For the text-containing cell, return its midpoint in (x, y) coordinate format. 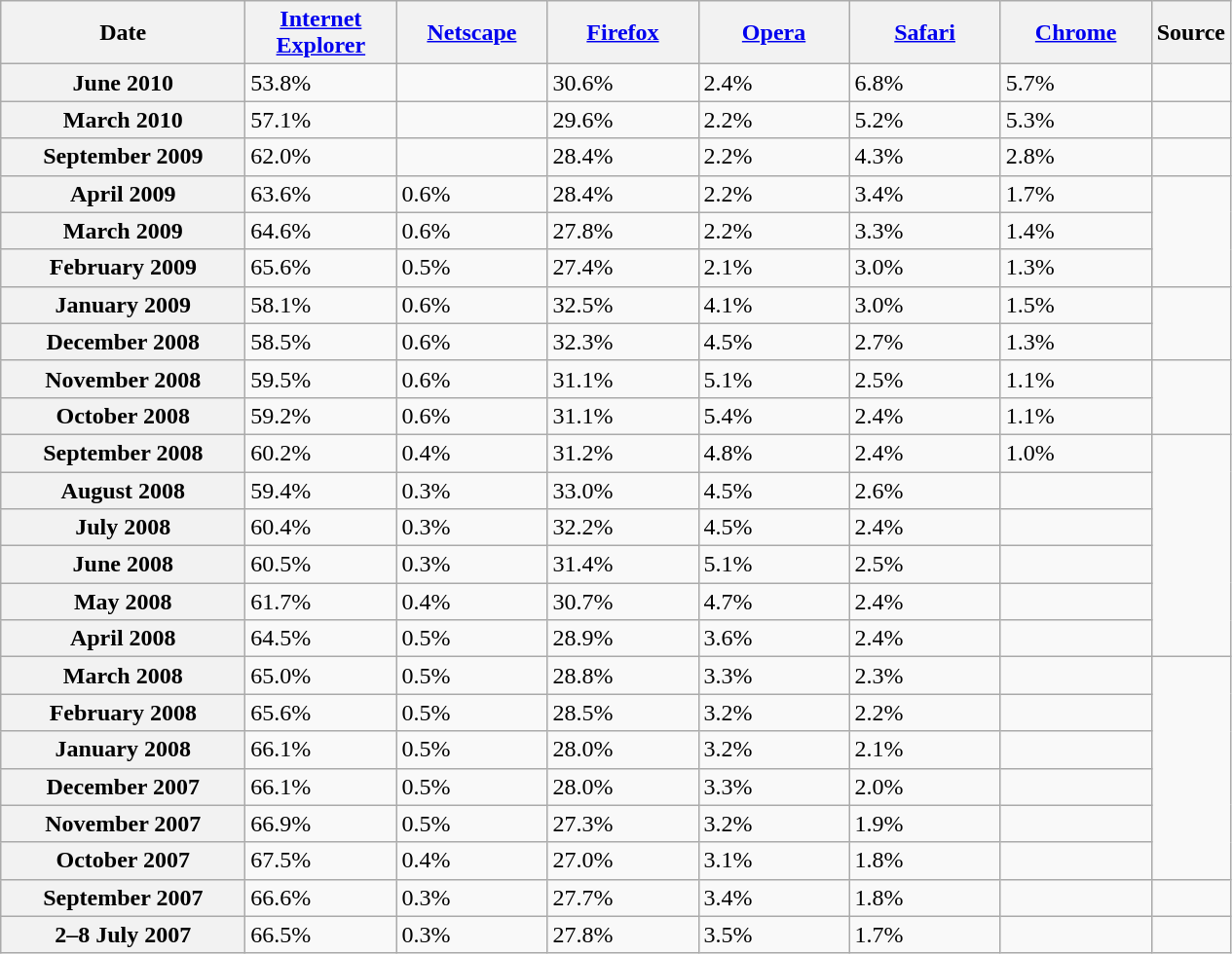
September 2009 (123, 157)
57.1% (321, 120)
60.2% (321, 453)
July 2008 (123, 528)
Firefox (623, 33)
1.9% (925, 824)
28.5% (623, 713)
April 2009 (123, 194)
3.1% (773, 861)
2.0% (925, 787)
September 2008 (123, 453)
66.5% (321, 935)
2–8 July 2007 (123, 935)
59.5% (321, 379)
31.4% (623, 565)
33.0% (623, 490)
Safari (925, 33)
64.5% (321, 639)
32.2% (623, 528)
May 2008 (123, 602)
June 2010 (123, 83)
32.3% (623, 342)
59.4% (321, 490)
Netscape (471, 33)
January 2008 (123, 750)
Internet Explorer (321, 33)
28.8% (623, 676)
November 2008 (123, 379)
4.1% (773, 305)
65.0% (321, 676)
February 2009 (123, 268)
June 2008 (123, 565)
2.8% (1075, 157)
66.9% (321, 824)
64.6% (321, 231)
30.6% (623, 83)
27.7% (623, 898)
Opera (773, 33)
60.4% (321, 528)
January 2009 (123, 305)
53.8% (321, 83)
August 2008 (123, 490)
29.6% (623, 120)
5.2% (925, 120)
6.8% (925, 83)
4.8% (773, 453)
December 2008 (123, 342)
27.4% (623, 268)
November 2007 (123, 824)
March 2008 (123, 676)
59.2% (321, 416)
58.5% (321, 342)
58.1% (321, 305)
Source (1190, 33)
5.3% (1075, 120)
60.5% (321, 565)
2.7% (925, 342)
4.7% (773, 602)
October 2008 (123, 416)
March 2009 (123, 231)
February 2008 (123, 713)
December 2007 (123, 787)
2.6% (925, 490)
67.5% (321, 861)
October 2007 (123, 861)
Date (123, 33)
April 2008 (123, 639)
30.7% (623, 602)
1.4% (1075, 231)
1.0% (1075, 453)
66.6% (321, 898)
3.5% (773, 935)
27.0% (623, 861)
4.3% (925, 157)
5.7% (1075, 83)
March 2010 (123, 120)
28.9% (623, 639)
31.2% (623, 453)
3.6% (773, 639)
61.7% (321, 602)
5.4% (773, 416)
63.6% (321, 194)
27.3% (623, 824)
Chrome (1075, 33)
September 2007 (123, 898)
62.0% (321, 157)
32.5% (623, 305)
2.3% (925, 676)
1.5% (1075, 305)
